Identify which cell holds the provided text, then report its (x, y) central coordinate. 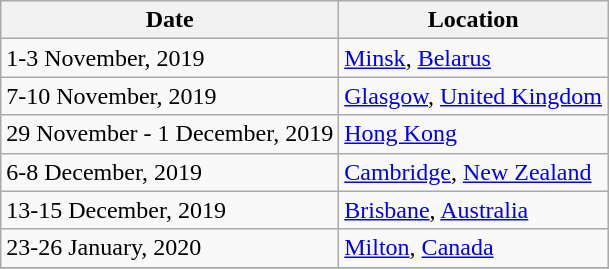
1-3 November, 2019 (170, 58)
Hong Kong (474, 134)
Location (474, 20)
7-10 November, 2019 (170, 96)
Brisbane, Australia (474, 210)
Glasgow, United Kingdom (474, 96)
Cambridge, New Zealand (474, 172)
23-26 January, 2020 (170, 248)
13-15 December, 2019 (170, 210)
Date (170, 20)
29 November - 1 December, 2019 (170, 134)
Minsk, Belarus (474, 58)
6-8 December, 2019 (170, 172)
Milton, Canada (474, 248)
